Provide the (x, y) coordinate of the cell's center where the given text is located.  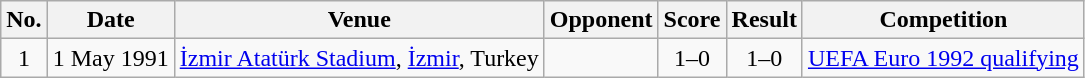
1 (24, 58)
Competition (943, 20)
UEFA Euro 1992 qualifying (943, 58)
Opponent (601, 20)
Score (692, 20)
İzmir Atatürk Stadium, İzmir, Turkey (359, 58)
Venue (359, 20)
1 May 1991 (110, 58)
Date (110, 20)
Result (764, 20)
No. (24, 20)
